Determine the [X, Y] coordinate at the center of the cell enclosing the given text.  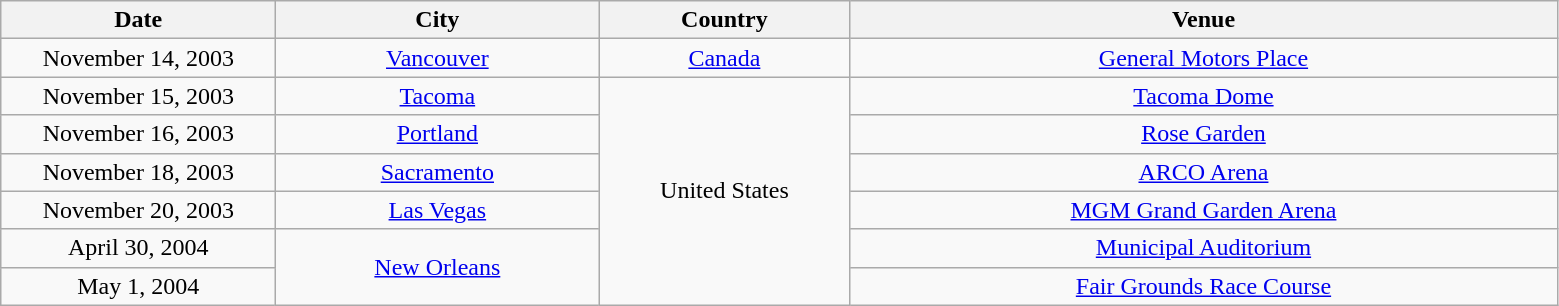
April 30, 2004 [138, 248]
Sacramento [438, 172]
May 1, 2004 [138, 286]
November 15, 2003 [138, 96]
Municipal Auditorium [1204, 248]
Tacoma [438, 96]
Canada [724, 58]
November 18, 2003 [138, 172]
Date [138, 20]
United States [724, 191]
Fair Grounds Race Course [1204, 286]
Venue [1204, 20]
Tacoma Dome [1204, 96]
Vancouver [438, 58]
City [438, 20]
MGM Grand Garden Arena [1204, 210]
General Motors Place [1204, 58]
November 16, 2003 [138, 134]
Las Vegas [438, 210]
New Orleans [438, 267]
Country [724, 20]
November 14, 2003 [138, 58]
Rose Garden [1204, 134]
ARCO Arena [1204, 172]
November 20, 2003 [138, 210]
Portland [438, 134]
